Extract the [x, y] coordinate from the center of the cell holding the provided text.  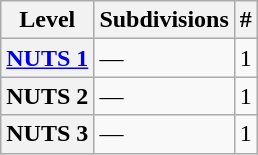
NUTS 1 [48, 58]
# [246, 20]
Level [48, 20]
NUTS 2 [48, 96]
Subdivisions [164, 20]
NUTS 3 [48, 134]
